Scan for the cell matching the given text and deliver its (X, Y) coordinate at center. 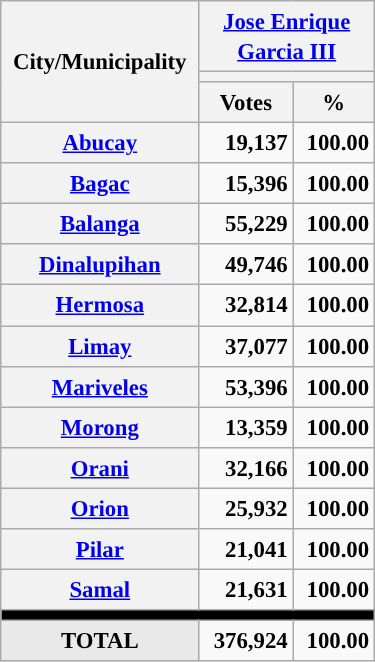
53,396 (246, 386)
Jose Enrique Garcia III (287, 36)
% (334, 102)
Mariveles (100, 386)
21,631 (246, 590)
55,229 (246, 224)
TOTAL (100, 640)
49,746 (246, 264)
Bagac (100, 184)
376,924 (246, 640)
Abucay (100, 144)
Dinalupihan (100, 264)
25,932 (246, 508)
19,137 (246, 144)
Morong (100, 428)
Limay (100, 346)
32,814 (246, 306)
15,396 (246, 184)
32,166 (246, 468)
13,359 (246, 428)
Orion (100, 508)
Balanga (100, 224)
Votes (246, 102)
Hermosa (100, 306)
Orani (100, 468)
Pilar (100, 550)
37,077 (246, 346)
City/Municipality (100, 62)
Samal (100, 590)
21,041 (246, 550)
